Return the (X, Y) coordinate for the center point of the cell that contains the specified text.  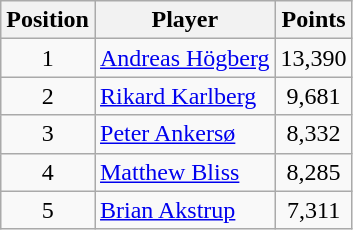
Points (314, 20)
Peter Ankersø (184, 134)
1 (48, 58)
13,390 (314, 58)
3 (48, 134)
Matthew Bliss (184, 172)
5 (48, 210)
Andreas Högberg (184, 58)
7,311 (314, 210)
Player (184, 20)
8,285 (314, 172)
2 (48, 96)
Rikard Karlberg (184, 96)
9,681 (314, 96)
Position (48, 20)
4 (48, 172)
8,332 (314, 134)
Brian Akstrup (184, 210)
